Search for the cell housing the specified text and yield its (x, y) center coordinate. 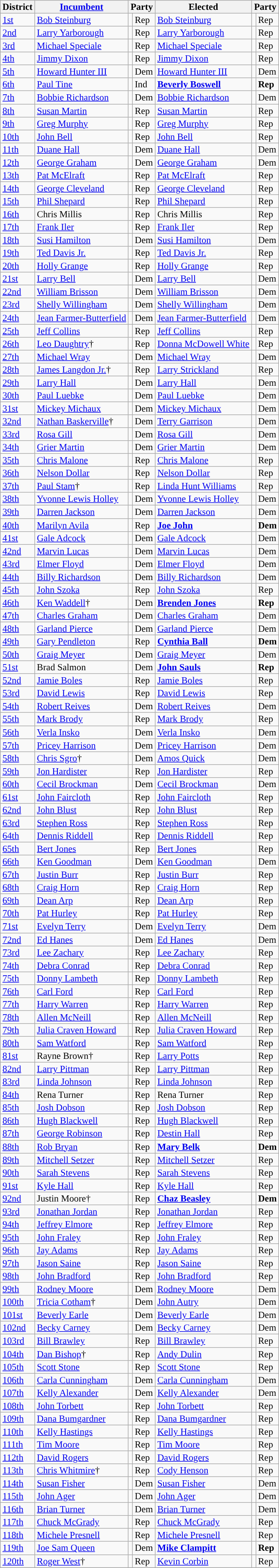
77th (18, 1004)
8th (18, 111)
111th (18, 1445)
36th (18, 473)
70th (18, 913)
25th (18, 331)
James Langdon Jr.† (82, 370)
57th (18, 745)
102nd (18, 1328)
Beverly Boswell (203, 84)
68th (18, 888)
55th (18, 719)
76th (18, 991)
6th (18, 84)
37th (18, 486)
75th (18, 978)
60th (18, 784)
23rd (18, 305)
94th (18, 1224)
14th (18, 188)
118th (18, 1535)
Cody Henson (203, 1470)
Tricia Cotham† (82, 1302)
Donna McDowell White (203, 344)
63rd (18, 823)
Roger West† (82, 1561)
65th (18, 849)
91st (18, 1186)
97th (18, 1263)
16th (18, 214)
Dan Bishop† (82, 1354)
District (18, 7)
38th (18, 499)
86th (18, 1121)
42nd (18, 551)
89th (18, 1160)
34th (18, 447)
28th (18, 370)
95th (18, 1237)
2nd (18, 33)
35th (18, 460)
Chaz Beasley (203, 1199)
John Sauls (203, 667)
108th (18, 1406)
79th (18, 1030)
Andy Dulin (203, 1354)
59th (18, 771)
12th (18, 162)
87th (18, 1134)
George Robinson (82, 1134)
78th (18, 1017)
10th (18, 137)
Terry Garrison (203, 421)
50th (18, 655)
107th (18, 1393)
80th (18, 1043)
110th (18, 1431)
105th (18, 1367)
20th (18, 266)
22nd (18, 292)
93rd (18, 1211)
90th (18, 1172)
88th (18, 1147)
Mike Clampitt (203, 1548)
100th (18, 1302)
67th (18, 875)
Chris Sgro† (82, 758)
27th (18, 357)
Cynthia Ball (203, 642)
26th (18, 344)
Joe Sam Queen (82, 1548)
7th (18, 98)
92nd (18, 1199)
Gary Pendleton (82, 642)
Linda Hunt Williams (203, 486)
33rd (18, 435)
John Autry (203, 1302)
51st (18, 667)
96th (18, 1250)
Larry Potts (203, 1056)
30th (18, 396)
116th (18, 1509)
47th (18, 616)
53rd (18, 693)
Chris Whitmire† (82, 1470)
41st (18, 538)
84th (18, 1095)
31st (18, 408)
66th (18, 862)
15th (18, 201)
64th (18, 836)
Brenden Jones (203, 603)
21st (18, 279)
46th (18, 603)
82nd (18, 1069)
112th (18, 1457)
81st (18, 1056)
Joe John (203, 525)
1st (18, 20)
104th (18, 1354)
119th (18, 1548)
Paul Stam† (82, 486)
Amos Quick (203, 758)
24th (18, 318)
109th (18, 1419)
19th (18, 253)
13th (18, 175)
71st (18, 926)
4th (18, 59)
17th (18, 227)
99th (18, 1289)
48th (18, 628)
83rd (18, 1082)
85th (18, 1108)
62nd (18, 810)
Kevin Corbin (203, 1561)
32nd (18, 421)
Brad Salmon (82, 667)
Marilyn Avila (82, 525)
106th (18, 1380)
117th (18, 1522)
Ken Waddell† (82, 603)
115th (18, 1496)
61st (18, 797)
73rd (18, 952)
114th (18, 1484)
Leo Daughtry† (82, 344)
40th (18, 525)
103rd (18, 1341)
74th (18, 965)
56th (18, 732)
11th (18, 149)
18th (18, 240)
39th (18, 512)
29th (18, 382)
Destin Hall (203, 1134)
98th (18, 1276)
9th (18, 123)
58th (18, 758)
44th (18, 577)
Nathan Baskerville† (82, 421)
5th (18, 72)
Elected (203, 7)
Ind (144, 84)
45th (18, 590)
101st (18, 1315)
72nd (18, 940)
43rd (18, 564)
Mary Belk (203, 1147)
Rayne Brown† (82, 1056)
Justin Moore† (82, 1199)
3rd (18, 46)
54th (18, 706)
Paul Tine (82, 84)
49th (18, 642)
120th (18, 1561)
52nd (18, 680)
Incumbent (82, 7)
69th (18, 901)
Larry Strickland (203, 370)
Rob Bryan (82, 1147)
113th (18, 1470)
